Return [X, Y] of the center of cell containing provided text 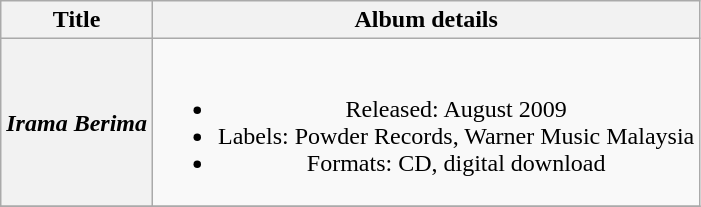
Album details [426, 20]
Released: August 2009Labels: Powder Records, Warner Music MalaysiaFormats: CD, digital download [426, 122]
Title [77, 20]
Irama Berima [77, 122]
